Detect which cell encompasses the target text, then output its [x, y] center coordinate. 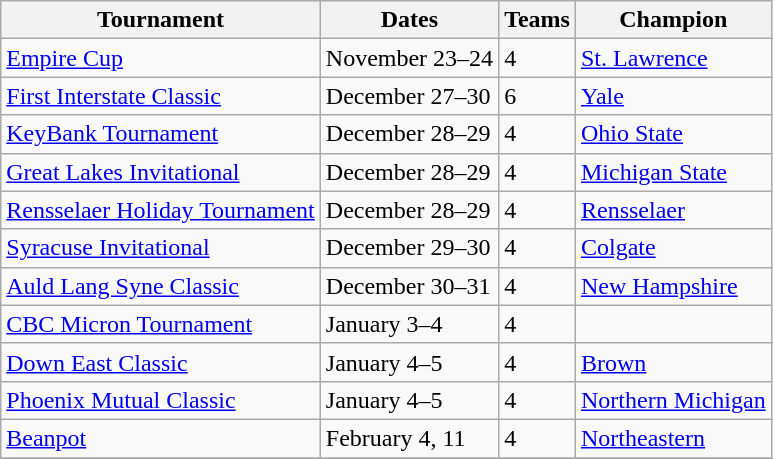
Great Lakes Invitational [161, 172]
Dates [409, 20]
Rensselaer [673, 210]
Auld Lang Syne Classic [161, 286]
Beanpot [161, 438]
Phoenix Mutual Classic [161, 400]
January 3–4 [409, 324]
6 [538, 96]
Ohio State [673, 134]
St. Lawrence [673, 58]
November 23–24 [409, 58]
Brown [673, 362]
Tournament [161, 20]
Empire Cup [161, 58]
Teams [538, 20]
Colgate [673, 248]
KeyBank Tournament [161, 134]
Syracuse Invitational [161, 248]
Rensselaer Holiday Tournament [161, 210]
Champion [673, 20]
December 29–30 [409, 248]
CBC Micron Tournament [161, 324]
Northeastern [673, 438]
Down East Classic [161, 362]
Michigan State [673, 172]
New Hampshire [673, 286]
Yale [673, 96]
December 27–30 [409, 96]
February 4, 11 [409, 438]
First Interstate Classic [161, 96]
Northern Michigan [673, 400]
December 30–31 [409, 286]
